Capture the cell that displays the provided text and extract its [X, Y] central coordinate. 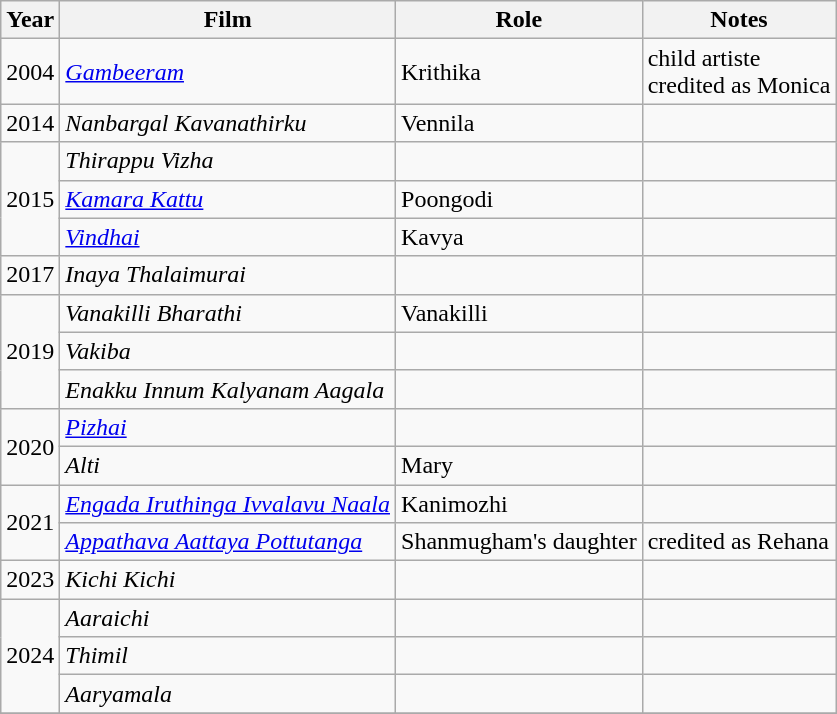
Role [520, 20]
Alti [228, 465]
2023 [30, 580]
Nanbargal Kavanathirku [228, 123]
Shanmugham's daughter [520, 542]
Vakiba [228, 351]
Mary [520, 465]
Kamara Kattu [228, 199]
child artistecredited as Monica [739, 72]
Inaya Thalaimurai [228, 275]
Notes [739, 20]
Appathava Aattaya Pottutanga [228, 542]
2017 [30, 275]
2024 [30, 656]
Thirappu Vizha [228, 161]
Gambeeram [228, 72]
Vanakilli Bharathi [228, 313]
Thimil [228, 656]
Kanimozhi [520, 503]
Aaraichi [228, 618]
Krithika [520, 72]
Enakku Innum Kalyanam Aagala [228, 389]
Vennila [520, 123]
Pizhai [228, 427]
Kavya [520, 237]
2014 [30, 123]
credited as Rehana [739, 542]
2021 [30, 522]
2004 [30, 72]
2015 [30, 199]
Poongodi [520, 199]
Aaryamala [228, 694]
Kichi Kichi [228, 580]
Film [228, 20]
Vanakilli [520, 313]
2020 [30, 446]
2019 [30, 351]
Engada Iruthinga Ivvalavu Naala [228, 503]
Year [30, 20]
Vindhai [228, 237]
